Capture the cell that displays the provided text and extract its [x, y] central coordinate. 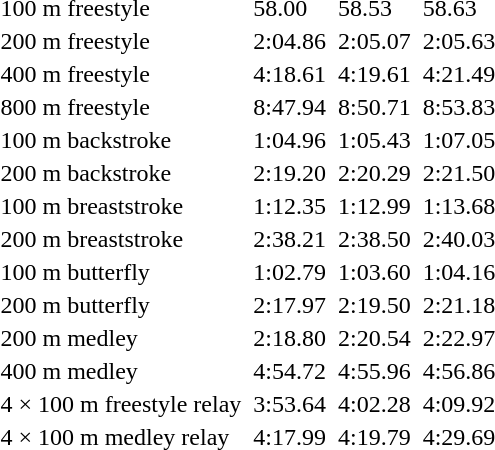
4:02.28 [374, 404]
2:17.97 [290, 305]
1:03.60 [374, 272]
2:05.07 [374, 41]
2:19.50 [374, 305]
1:12.99 [374, 206]
2:20.54 [374, 338]
2:04.86 [290, 41]
2:38.21 [290, 239]
2:20.29 [374, 173]
4:19.61 [374, 74]
8:50.71 [374, 107]
2:38.50 [374, 239]
2:18.80 [290, 338]
2:19.20 [290, 173]
4:54.72 [290, 371]
1:05.43 [374, 140]
1:02.79 [290, 272]
4:18.61 [290, 74]
4:55.96 [374, 371]
1:04.96 [290, 140]
1:12.35 [290, 206]
8:47.94 [290, 107]
3:53.64 [290, 404]
